Capture the cell that displays the provided text and extract its [X, Y] central coordinate. 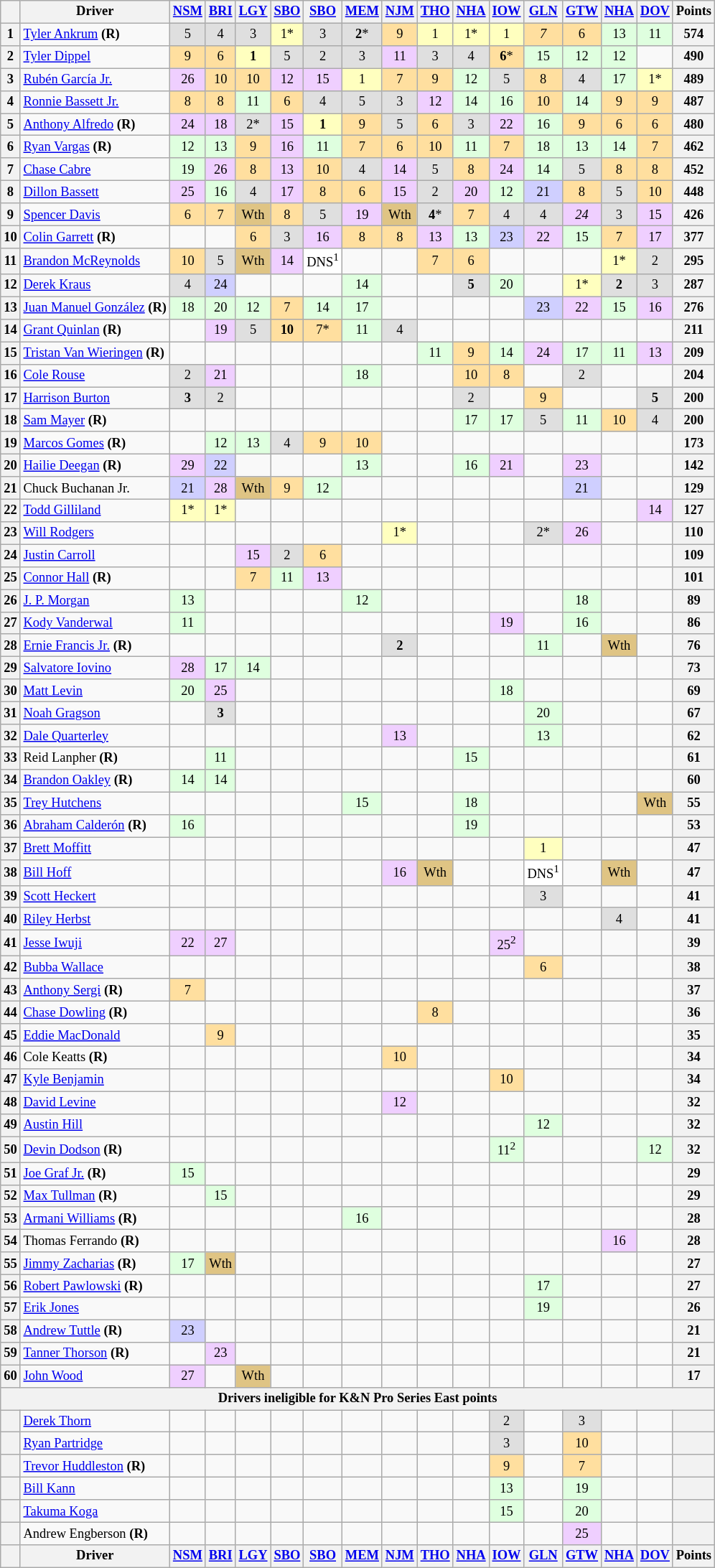
Chase Dowling (R) [95, 1012]
30 [10, 691]
J. P. Morgan [95, 600]
Connor Hall (R) [95, 579]
43 [10, 989]
Scott Heckert [95, 896]
73 [693, 668]
Dale Quarterley [95, 735]
101 [693, 579]
452 [693, 169]
Drivers ineligible for K&N Pro Series East points [357, 1399]
480 [693, 125]
Brandon Oakley (R) [95, 781]
462 [693, 146]
Will Rodgers [95, 533]
Erik Jones [95, 1308]
Riley Herbst [95, 919]
69 [693, 691]
574 [693, 34]
Tristan Van Wieringen (R) [95, 353]
129 [693, 488]
4* [435, 214]
487 [693, 102]
Rubén García Jr. [95, 79]
Tyler Ankrum (R) [95, 34]
Noah Gragson [95, 714]
489 [693, 79]
6* [507, 57]
Matt Levin [95, 691]
287 [693, 286]
Reid Lanpher (R) [95, 758]
Cole Keatts (R) [95, 1058]
Grant Quinlan (R) [95, 330]
204 [693, 375]
112 [507, 1149]
109 [693, 556]
Derek Thorn [95, 1422]
48 [10, 1103]
Armani Williams (R) [95, 1219]
295 [693, 261]
377 [693, 237]
44 [10, 1012]
Cole Rouse [95, 375]
252 [507, 943]
Anthony Alfredo (R) [95, 125]
Devin Dodson (R) [95, 1149]
Hailie Deegan (R) [95, 465]
Austin Hill [95, 1126]
Anthony Sergi (R) [95, 989]
76 [693, 646]
Todd Gilliland [95, 511]
426 [693, 214]
54 [10, 1241]
Jimmy Zacharias (R) [95, 1264]
57 [10, 1308]
John Wood [95, 1376]
52 [10, 1196]
59 [10, 1354]
110 [693, 533]
Ryan Vargas (R) [95, 146]
Trevor Huddleston (R) [95, 1466]
40 [10, 919]
Max Tullman (R) [95, 1196]
142 [693, 465]
51 [10, 1173]
276 [693, 307]
Eddie MacDonald [95, 1035]
Justin Carroll [95, 556]
Juan Manuel González (R) [95, 307]
127 [693, 511]
Abraham Calderón (R) [95, 826]
46 [10, 1058]
7* [323, 330]
Joe Graf Jr. (R) [95, 1173]
Takuma Koga [95, 1511]
Bill Hoff [95, 872]
Marcos Gomes (R) [95, 444]
Andrew Engberson (R) [95, 1534]
David Levine [95, 1103]
62 [693, 735]
Dillon Bassett [95, 192]
58 [10, 1331]
Tyler Dippel [95, 57]
Thomas Ferrando (R) [95, 1241]
Robert Pawlowski (R) [95, 1287]
Bill Kann [95, 1489]
173 [693, 444]
67 [693, 714]
Jesse Iwuji [95, 943]
50 [10, 1149]
56 [10, 1287]
33 [10, 758]
42 [10, 968]
Bubba Wallace [95, 968]
89 [693, 600]
45 [10, 1035]
Kody Vanderwal [95, 623]
Chuck Buchanan Jr. [95, 488]
Brett Moffitt [95, 849]
49 [10, 1126]
Spencer Davis [95, 214]
Andrew Tuttle (R) [95, 1331]
Brandon McReynolds [95, 261]
Tanner Thorson (R) [95, 1354]
31 [10, 714]
Salvatore Iovino [95, 668]
490 [693, 57]
Harrison Burton [95, 398]
61 [693, 758]
Sam Mayer (R) [95, 421]
86 [693, 623]
448 [693, 192]
Chase Cabre [95, 169]
211 [693, 330]
Colin Garrett (R) [95, 237]
Ronnie Bassett Jr. [95, 102]
Derek Kraus [95, 286]
Ernie Francis Jr. (R) [95, 646]
Ryan Partridge [95, 1443]
209 [693, 353]
Trey Hutchens [95, 803]
Kyle Benjamin [95, 1080]
